Capture the cell that displays the provided text and extract its [X, Y] central coordinate. 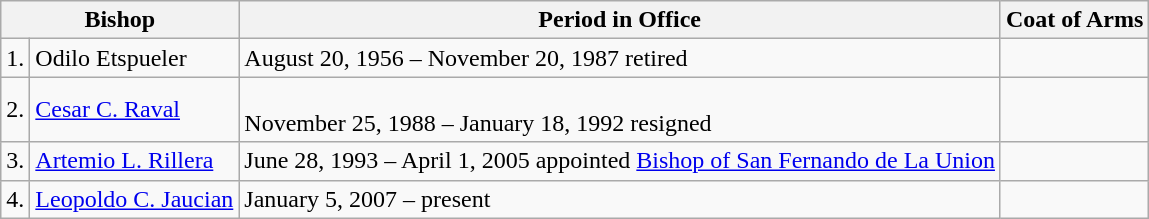
June 28, 1993 – April 1, 2005 appointed Bishop of San Fernando de La Union [620, 161]
4. [16, 199]
2. [16, 110]
3. [16, 161]
Leopoldo C. Jaucian [134, 199]
Odilo Etspueler [134, 58]
Period in Office [620, 20]
1. [16, 58]
January 5, 2007 – present [620, 199]
November 25, 1988 – January 18, 1992 resigned [620, 110]
Cesar C. Raval [134, 110]
Artemio L. Rillera [134, 161]
Bishop [120, 20]
August 20, 1956 – November 20, 1987 retired [620, 58]
Coat of Arms [1074, 20]
